Provide the [X, Y] coordinate of the cell's center where the given text is located.  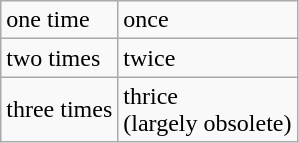
two times [60, 58]
one time [60, 20]
thrice(largely obsolete) [208, 110]
three times [60, 110]
twice [208, 58]
once [208, 20]
